Capture the cell that displays the provided text and extract its (X, Y) central coordinate. 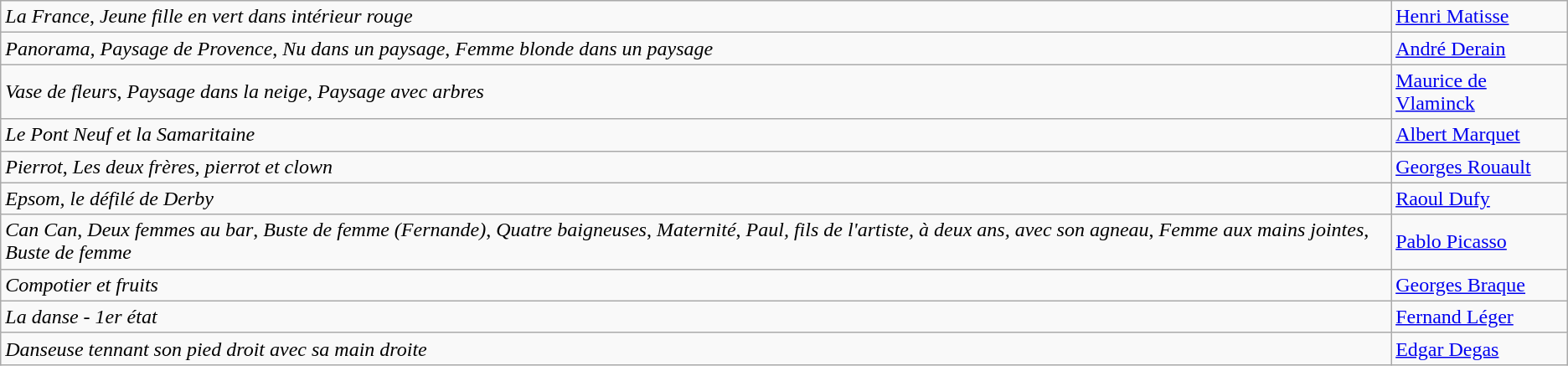
Edgar Degas (1479, 348)
Albert Marquet (1479, 135)
Fernand Léger (1479, 317)
Henri Matisse (1479, 17)
La France, Jeune fille en vert dans intérieur rouge (696, 17)
Georges Rouault (1479, 167)
Raoul Dufy (1479, 198)
La danse - 1er état (696, 317)
Georges Braque (1479, 285)
André Derain (1479, 49)
Vase de fleurs, Paysage dans la neige, Paysage avec arbres (696, 92)
Compotier et fruits (696, 285)
Maurice de Vlaminck (1479, 92)
Epsom, le défilé de Derby (696, 198)
Pierrot, Les deux frères, pierrot et clown (696, 167)
Pablo Picasso (1479, 241)
Panorama, Paysage de Provence, Nu dans un paysage, Femme blonde dans un paysage (696, 49)
Le Pont Neuf et la Samaritaine (696, 135)
Danseuse tennant son pied droit avec sa main droite (696, 348)
